Find where the given text appears and provide that cell's center as (X, Y) coordinate. 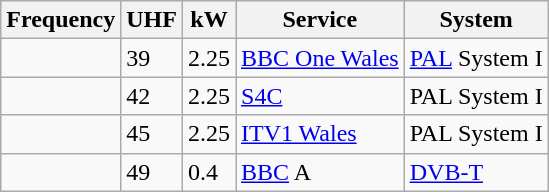
S4C (320, 96)
DVB-T (476, 172)
Frequency (61, 20)
BBC One Wales (320, 58)
45 (152, 134)
Service (320, 20)
42 (152, 96)
ITV1 Wales (320, 134)
39 (152, 58)
BBC A (320, 172)
UHF (152, 20)
0.4 (208, 172)
49 (152, 172)
System (476, 20)
kW (208, 20)
